Provide the [X, Y] coordinate of the cell's center where the given text is located.  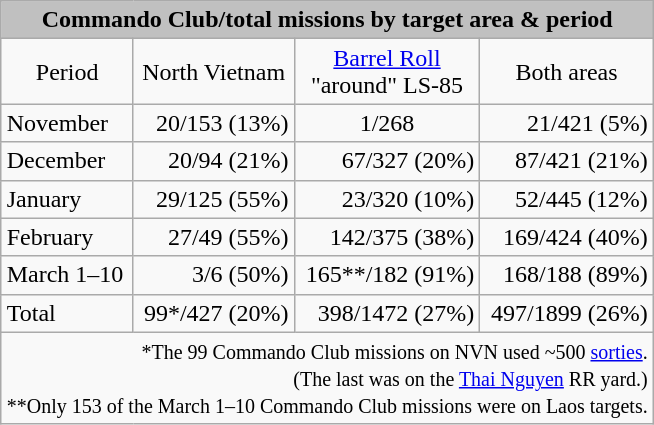
December [67, 161]
Barrel Roll"around" LS-85 [387, 72]
142/375 (38%) [387, 237]
168/188 (89%) [566, 275]
165**/182 (91%) [387, 275]
Both areas [566, 72]
Total [67, 313]
North Vietnam [214, 72]
21/421 (5%) [566, 123]
1/268 [387, 123]
23/320 (10%) [387, 199]
20/94 (21%) [214, 161]
99*/427 (20%) [214, 313]
67/327 (20%) [387, 161]
January [67, 199]
169/424 (40%) [566, 237]
February [67, 237]
398/1472 (27%) [387, 313]
497/1899 (26%) [566, 313]
20/153 (13%) [214, 123]
52/445 (12%) [566, 199]
November [67, 123]
29/125 (55%) [214, 199]
27/49 (55%) [214, 237]
87/421 (21%) [566, 161]
March 1–10 [67, 275]
Period [67, 72]
Commando Club/total missions by target area & period [327, 20]
3/6 (50%) [214, 275]
